Return the [x, y] coordinate for the center point of the cell that contains the specified text.  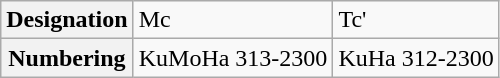
Designation [67, 20]
KuHa 312-2300 [416, 58]
Mc [233, 20]
Numbering [67, 58]
KuMoHa 313-2300 [233, 58]
Tc' [416, 20]
